Locate the cell with the specified text and output its (X, Y) center coordinate. 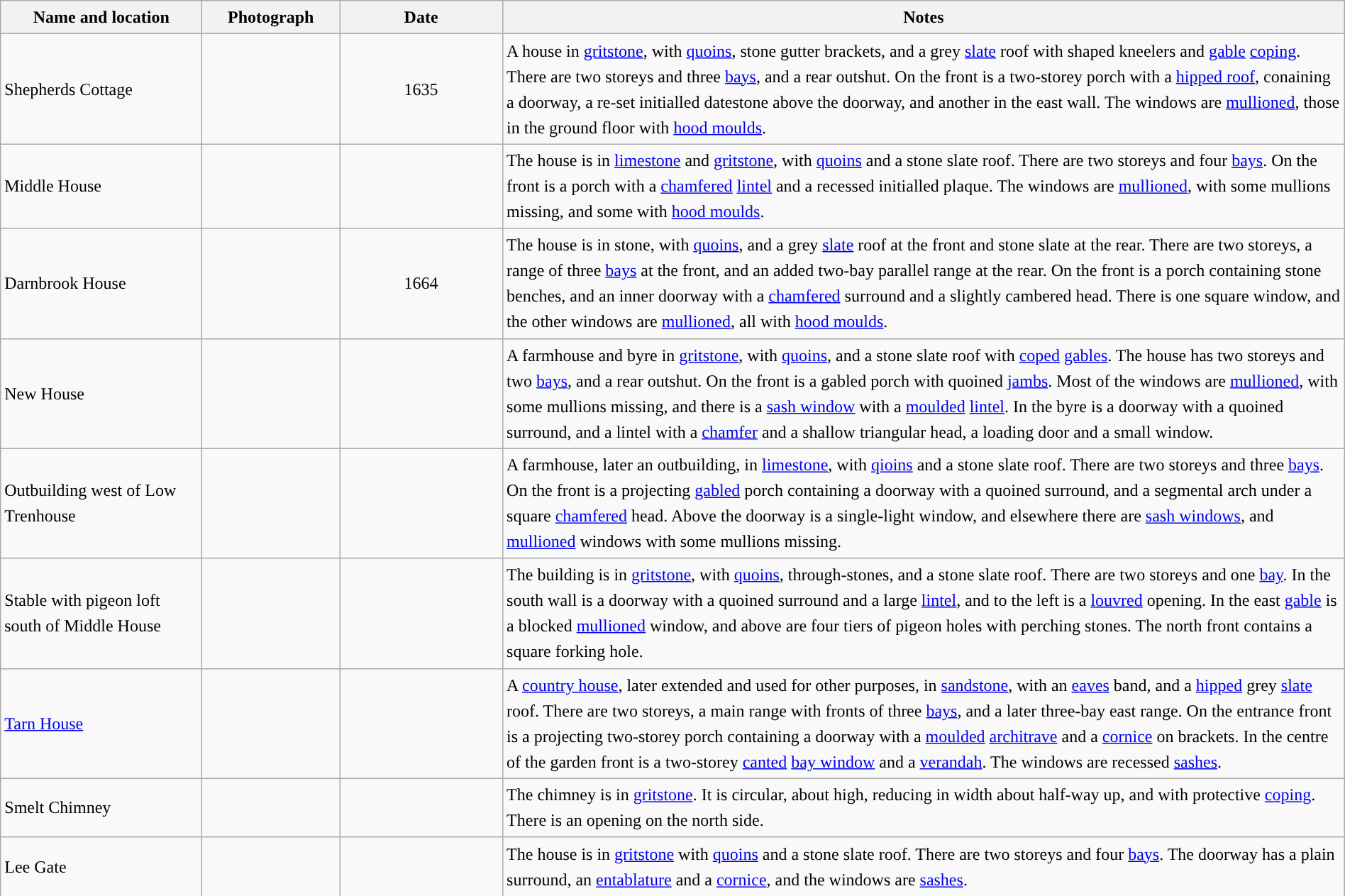
1635 (421, 89)
Lee Gate (101, 867)
Shepherds Cottage (101, 89)
Middle House (101, 186)
Date (421, 17)
Notes (924, 17)
New House (101, 393)
Outbuilding west of Low Trenhouse (101, 504)
Name and location (101, 17)
Stable with pigeon loft south of Middle House (101, 613)
Smelt Chimney (101, 807)
Tarn House (101, 724)
Photograph (271, 17)
Darnbrook House (101, 284)
1664 (421, 284)
